Find where the given text appears and provide that cell's center as (X, Y) coordinate. 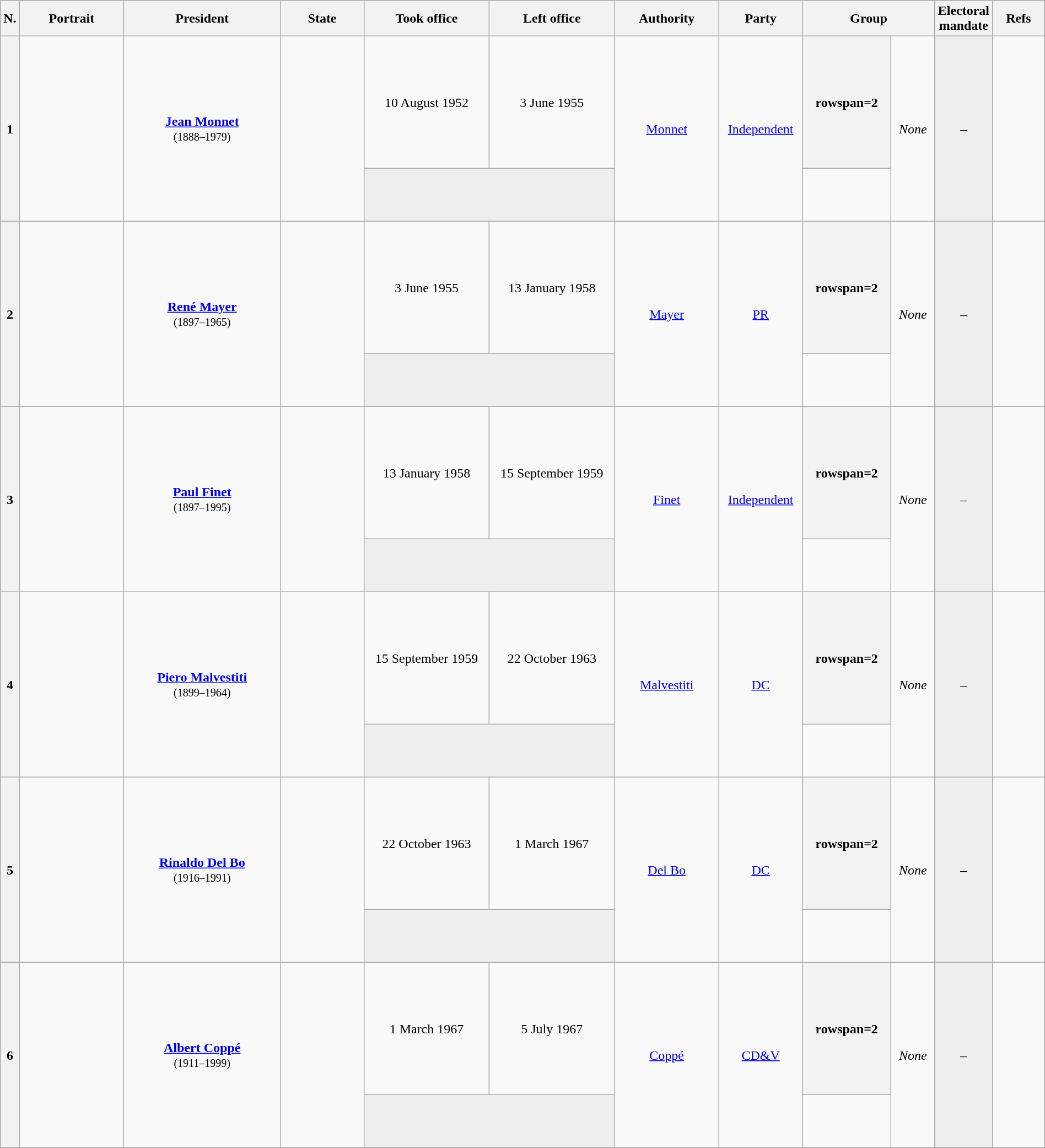
Party (761, 19)
Coppé (667, 1055)
1 (10, 129)
Mayer (667, 314)
6 (10, 1055)
4 (10, 685)
Left office (552, 19)
2 (10, 314)
PR (761, 314)
Paul Finet(1897–1995) (202, 500)
10 August 1952 (427, 103)
CD&V (761, 1055)
Portrait (72, 19)
Took office (427, 19)
Piero Malvestiti(1899–1964) (202, 685)
5 (10, 870)
State (322, 19)
Monnet (667, 129)
Refs (1019, 19)
Malvestiti (667, 685)
Jean Monnet(1888–1979) (202, 129)
President (202, 19)
N. (10, 19)
5 July 1967 (552, 1029)
Authority (667, 19)
Rinaldo Del Bo(1916–1991) (202, 870)
Finet (667, 500)
3 (10, 500)
Del Bo (667, 870)
Albert Coppé(1911–1999) (202, 1055)
Electoral mandate (963, 19)
René Mayer(1897–1965) (202, 314)
Group (869, 19)
